Extract the (X, Y) coordinate from the center of the cell holding the provided text.  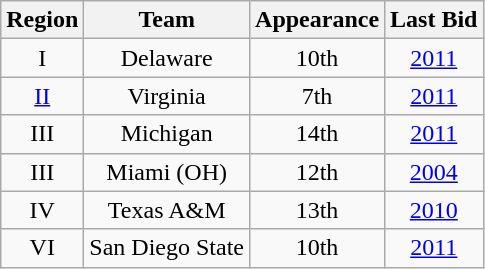
Delaware (167, 58)
I (42, 58)
IV (42, 210)
Miami (OH) (167, 172)
Last Bid (434, 20)
VI (42, 248)
Texas A&M (167, 210)
Appearance (318, 20)
San Diego State (167, 248)
2004 (434, 172)
7th (318, 96)
13th (318, 210)
Michigan (167, 134)
12th (318, 172)
Region (42, 20)
II (42, 96)
14th (318, 134)
Virginia (167, 96)
Team (167, 20)
2010 (434, 210)
